Return [x, y] of the center of cell containing provided text 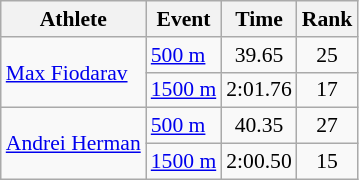
27 [328, 126]
Max Fiodarav [74, 72]
Time [258, 19]
15 [328, 162]
Event [184, 19]
25 [328, 55]
Athlete [74, 19]
2:00.50 [258, 162]
17 [328, 90]
40.35 [258, 126]
Andrei Herman [74, 144]
39.65 [258, 55]
Rank [328, 19]
2:01.76 [258, 90]
